Return the (x, y) coordinate for the center point of the cell that contains the specified text.  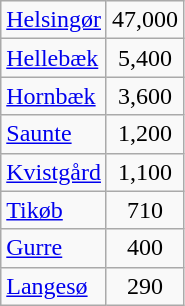
Hornbæk (54, 96)
1,200 (144, 134)
3,600 (144, 96)
47,000 (144, 20)
Helsingør (54, 20)
Kvistgård (54, 172)
Hellebæk (54, 58)
5,400 (144, 58)
290 (144, 286)
1,100 (144, 172)
Saunte (54, 134)
710 (144, 210)
Langesø (54, 286)
Tikøb (54, 210)
400 (144, 248)
Gurre (54, 248)
